Extract the (x, y) coordinate from the center of the cell holding the provided text.  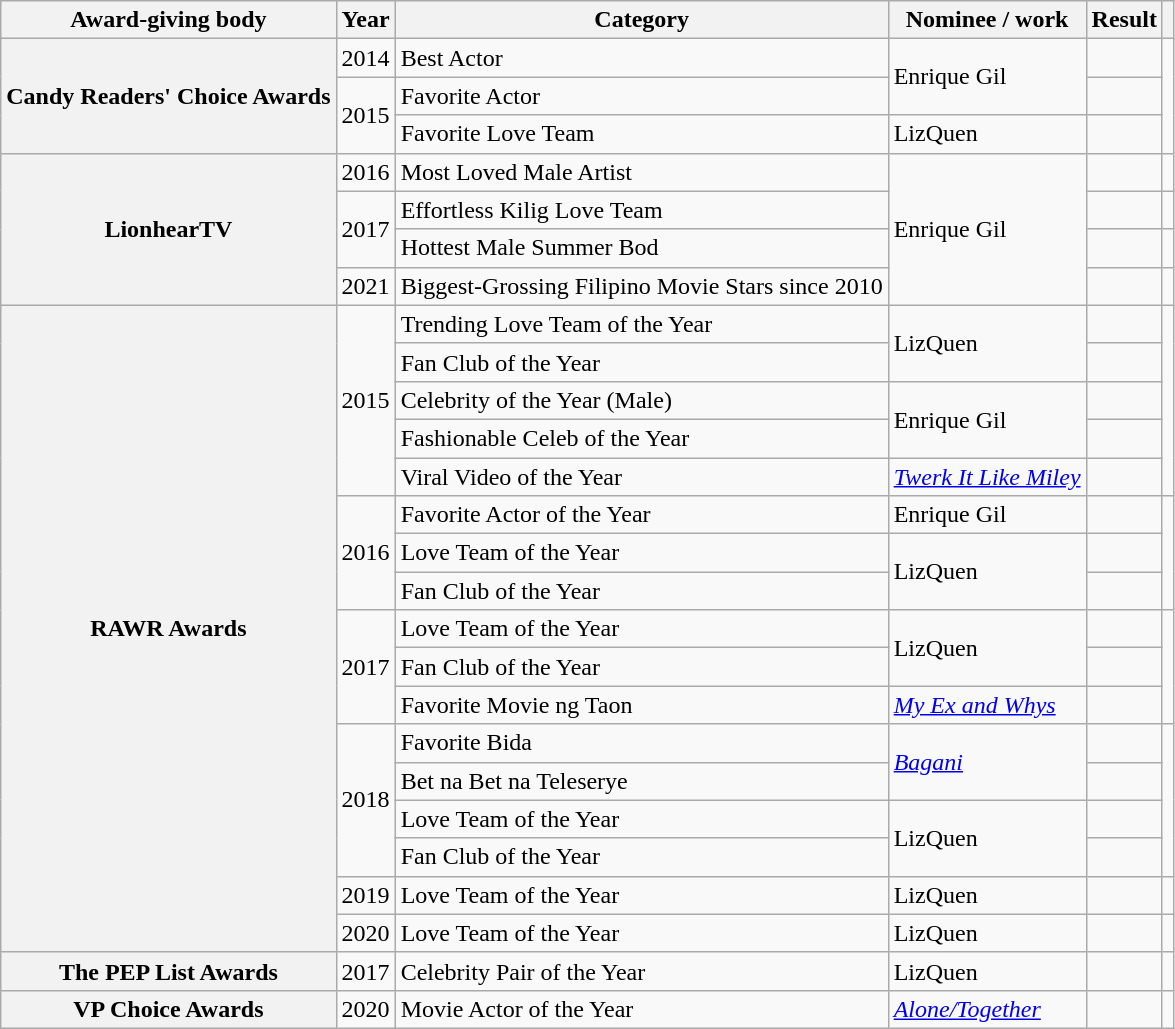
Hottest Male Summer Bod (642, 248)
Movie Actor of the Year (642, 1009)
Favorite Actor of the Year (642, 515)
Favorite Movie ng Taon (642, 705)
Best Actor (642, 58)
The PEP List Awards (168, 971)
2014 (366, 58)
Twerk It Like Miley (987, 477)
2018 (366, 800)
Favorite Love Team (642, 134)
Award-giving body (168, 20)
Category (642, 20)
Bet na Bet na Teleserye (642, 781)
2019 (366, 895)
Candy Readers' Choice Awards (168, 96)
Favorite Bida (642, 743)
Biggest-Grossing Filipino Movie Stars since 2010 (642, 286)
Fashionable Celeb of the Year (642, 438)
Bagani (987, 762)
Celebrity of the Year (Male) (642, 400)
LionhearTV (168, 229)
Viral Video of the Year (642, 477)
VP Choice Awards (168, 1009)
Nominee / work (987, 20)
Celebrity Pair of the Year (642, 971)
RAWR Awards (168, 628)
Alone/Together (987, 1009)
Year (366, 20)
Most Loved Male Artist (642, 172)
My Ex and Whys (987, 705)
2021 (366, 286)
Effortless Kilig Love Team (642, 210)
Trending Love Team of the Year (642, 324)
Result (1124, 20)
Favorite Actor (642, 96)
